Capture the cell that displays the provided text and extract its (x, y) central coordinate. 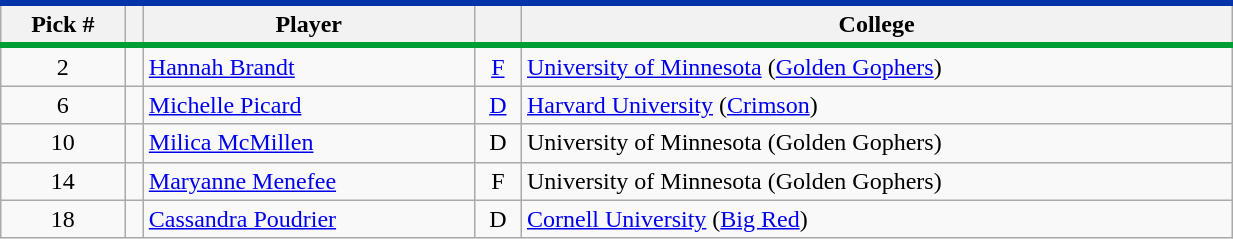
Michelle Picard (308, 105)
Cassandra Poudrier (308, 219)
College (877, 24)
Hannah Brandt (308, 66)
6 (63, 105)
Milica McMillen (308, 143)
18 (63, 219)
Maryanne Menefee (308, 181)
Pick # (63, 24)
14 (63, 181)
10 (63, 143)
Harvard University (Crimson) (877, 105)
Player (308, 24)
2 (63, 66)
Cornell University (Big Red) (877, 219)
